Locate the cell with the specified text and output its [X, Y] center coordinate. 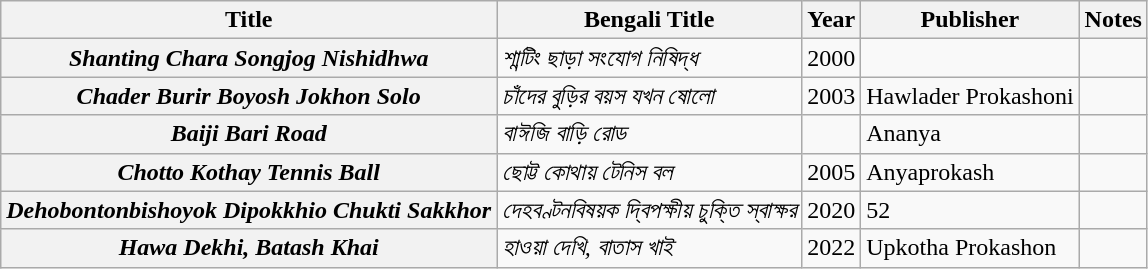
চাঁদের বুড়ির বয়স যখন ষোলো [650, 96]
2022 [832, 248]
Hawlader Prokashoni [970, 96]
2020 [832, 210]
Upkotha Prokashon [970, 248]
ছোট্ট কোথায় টেনিস বল [650, 172]
Notes [1113, 20]
Year [832, 20]
2003 [832, 96]
বাঈজি বাড়ি রোড [650, 134]
2005 [832, 172]
52 [970, 210]
Dehobontonbishoyok Dipokkhio Chukti Sakkhor [249, 210]
দেহবণ্টনবিষয়ক দ্বিপক্ষীয় চুক্তি স্বাক্ষর [650, 210]
হাওয়া দেখি, বাতাস খাই [650, 248]
Hawa Dekhi, Batash Khai [249, 248]
Title [249, 20]
Bengali Title [650, 20]
Baiji Bari Road [249, 134]
Chotto Kothay Tennis Ball [249, 172]
Anyaprokash [970, 172]
Ananya [970, 134]
Shanting Chara Songjog Nishidhwa [249, 58]
Publisher [970, 20]
Chader Burir Boyosh Jokhon Solo [249, 96]
2000 [832, 58]
শান্টিং ছাড়া সংযোগ নিষিদ্ধ [650, 58]
